For the text-containing cell, return its midpoint in (x, y) coordinate format. 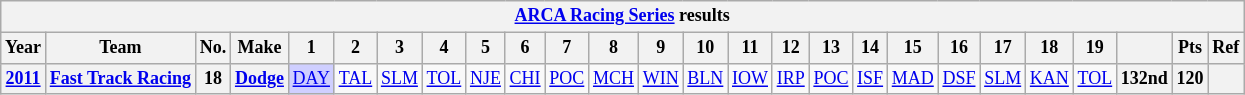
3 (400, 48)
4 (444, 48)
ARCA Racing Series results (622, 16)
DAY (311, 78)
9 (660, 48)
Fast Track Racing (120, 78)
19 (1094, 48)
CHI (525, 78)
IOW (750, 78)
7 (567, 48)
17 (1003, 48)
Team (120, 48)
NJE (486, 78)
IRP (790, 78)
ISF (870, 78)
Ref (1226, 48)
WIN (660, 78)
Dodge (260, 78)
15 (912, 48)
120 (1190, 78)
14 (870, 48)
12 (790, 48)
11 (750, 48)
8 (614, 48)
BLN (706, 78)
Year (24, 48)
16 (959, 48)
10 (706, 48)
MCH (614, 78)
5 (486, 48)
MAD (912, 78)
6 (525, 48)
1 (311, 48)
No. (212, 48)
DSF (959, 78)
TAL (355, 78)
132nd (1145, 78)
Make (260, 48)
13 (831, 48)
2011 (24, 78)
Pts (1190, 48)
2 (355, 48)
KAN (1050, 78)
